For the text-containing cell, return its midpoint in [x, y] coordinate format. 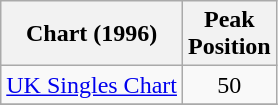
PeakPosition [229, 34]
Chart (1996) [92, 34]
50 [229, 85]
UK Singles Chart [92, 85]
